From the cell containing the given text, extract its center point as (X, Y) coordinate. 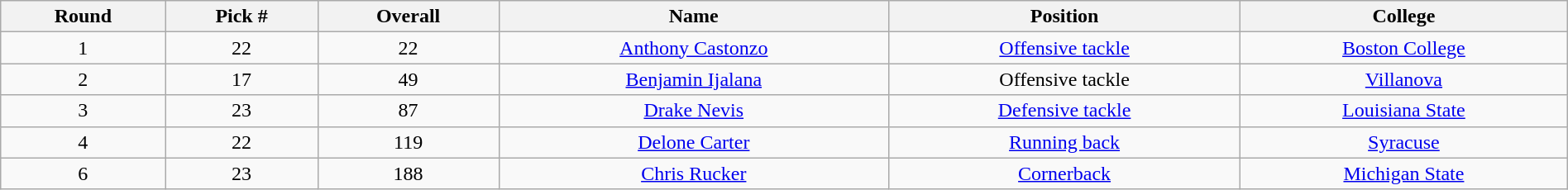
Cornerback (1065, 173)
Pick # (241, 17)
Position (1065, 17)
Benjamin Ijalana (693, 79)
119 (409, 142)
Delone Carter (693, 142)
49 (409, 79)
87 (409, 111)
6 (83, 173)
1 (83, 48)
Running back (1065, 142)
Michigan State (1404, 173)
Round (83, 17)
Drake Nevis (693, 111)
4 (83, 142)
Villanova (1404, 79)
Defensive tackle (1065, 111)
Overall (409, 17)
Anthony Castonzo (693, 48)
Louisiana State (1404, 111)
Boston College (1404, 48)
2 (83, 79)
College (1404, 17)
Name (693, 17)
Chris Rucker (693, 173)
Syracuse (1404, 142)
3 (83, 111)
188 (409, 173)
17 (241, 79)
